Locate the cell with the specified text and output its (X, Y) center coordinate. 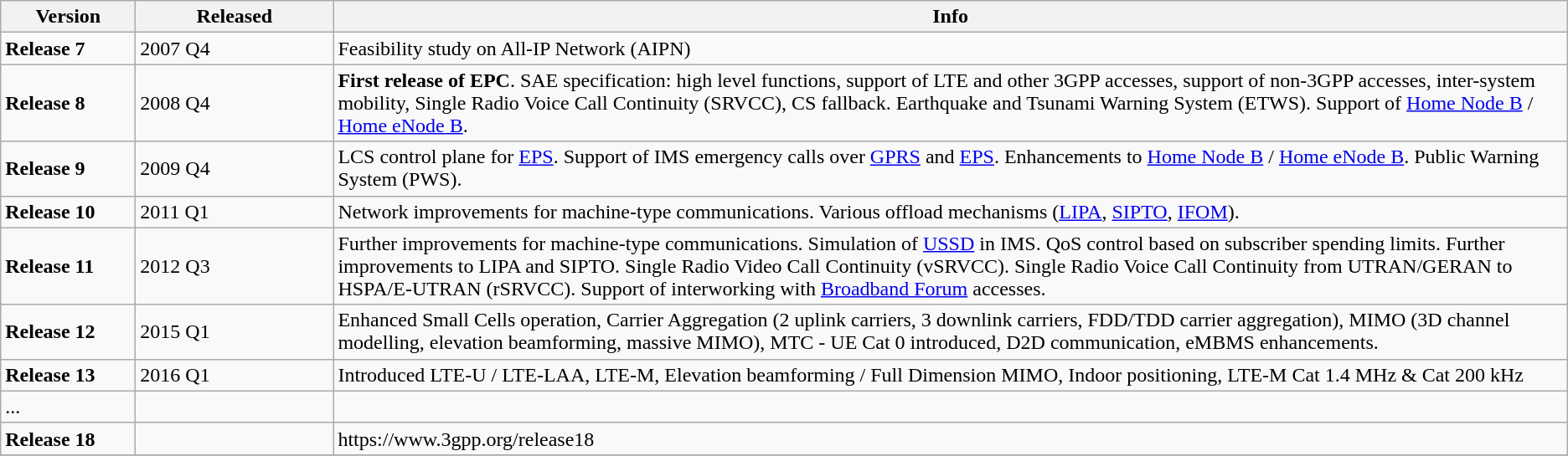
2008 Q4 (235, 103)
2007 Q4 (235, 49)
Network improvements for machine-type communications. Various offload mechanisms (LIPA, SIPTO, IFOM). (950, 212)
Info (950, 17)
2009 Q4 (235, 169)
Release 10 (69, 212)
2012 Q3 (235, 266)
Introduced LTE-U / LTE-LAA, LTE-M, Elevation beamforming / Full Dimension MIMO, Indoor positioning, LTE-M Cat 1.4 MHz & Cat 200 kHz (950, 375)
... (69, 407)
Release 18 (69, 438)
Release 7 (69, 49)
Release 9 (69, 169)
2015 Q1 (235, 331)
Version (69, 17)
2016 Q1 (235, 375)
Release 13 (69, 375)
Release 11 (69, 266)
https://www.3gpp.org/release18 (950, 438)
Feasibility study on All-IP Network (AIPN) (950, 49)
LCS control plane for EPS. Support of IMS emergency calls over GPRS and EPS. Enhancements to Home Node B / Home eNode B. Public Warning System (PWS). (950, 169)
Released (235, 17)
Release 12 (69, 331)
Release 8 (69, 103)
2011 Q1 (235, 212)
